For the text-containing cell, return its midpoint in (X, Y) coordinate format. 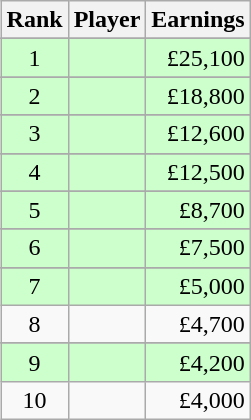
£12,600 (198, 134)
6 (34, 248)
£12,500 (198, 172)
9 (34, 362)
2 (34, 96)
3 (34, 134)
£4,700 (198, 324)
£8,700 (198, 210)
5 (34, 210)
10 (34, 400)
Rank (34, 20)
£5,000 (198, 286)
4 (34, 172)
8 (34, 324)
£4,200 (198, 362)
£18,800 (198, 96)
Earnings (198, 20)
£25,100 (198, 58)
1 (34, 58)
£4,000 (198, 400)
7 (34, 286)
Player (107, 20)
£7,500 (198, 248)
